Find where the given text appears and provide that cell's center as [X, Y] coordinate. 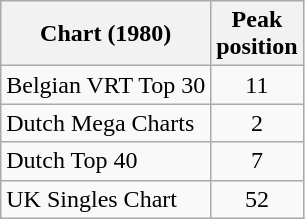
Chart (1980) [106, 34]
11 [257, 85]
2 [257, 123]
Dutch Top 40 [106, 161]
Peakposition [257, 34]
7 [257, 161]
Dutch Mega Charts [106, 123]
Belgian VRT Top 30 [106, 85]
52 [257, 199]
UK Singles Chart [106, 199]
